Identify which cell holds the provided text, then report its (x, y) central coordinate. 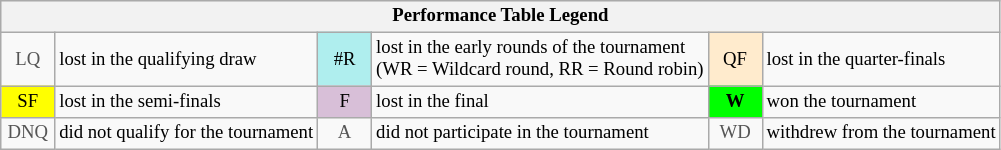
lost in the early rounds of the tournament(WR = Wildcard round, RR = Round robin) (540, 60)
Performance Table Legend (500, 16)
#R (345, 60)
lost in the final (540, 102)
lost in the qualifying draw (186, 60)
withdrew from the tournament (881, 134)
won the tournament (881, 102)
LQ (28, 60)
DNQ (28, 134)
lost in the quarter-finals (881, 60)
F (345, 102)
did not participate in the tournament (540, 134)
did not qualify for the tournament (186, 134)
QF (735, 60)
A (345, 134)
lost in the semi-finals (186, 102)
SF (28, 102)
W (735, 102)
WD (735, 134)
